Scan for the cell matching the given text and deliver its [X, Y] coordinate at center. 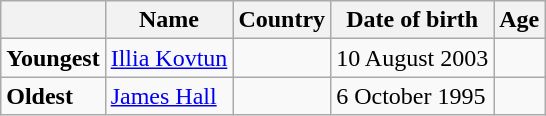
Name [169, 20]
Date of birth [412, 20]
Illia Kovtun [169, 58]
6 October 1995 [412, 96]
Country [282, 20]
Oldest [53, 96]
Youngest [53, 58]
Age [520, 20]
James Hall [169, 96]
10 August 2003 [412, 58]
